Capture the cell that displays the provided text and extract its [X, Y] central coordinate. 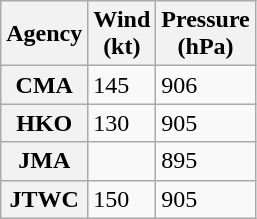
Wind(kt) [122, 34]
145 [122, 85]
895 [206, 161]
906 [206, 85]
JTWC [44, 199]
Pressure(hPa) [206, 34]
JMA [44, 161]
Agency [44, 34]
130 [122, 123]
HKO [44, 123]
150 [122, 199]
CMA [44, 85]
